Return the [x, y] coordinate for the center point of the cell that contains the specified text.  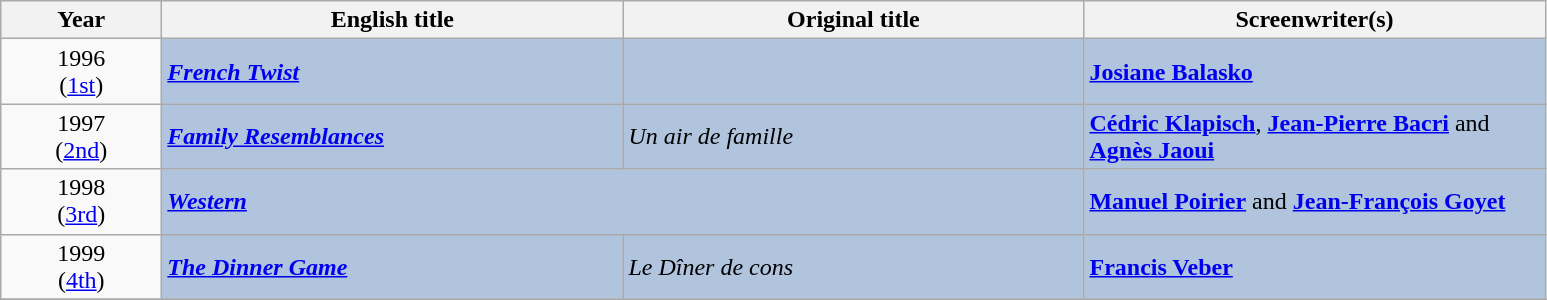
1997(2nd) [82, 136]
1999(4th) [82, 266]
Le Dîner de cons [854, 266]
Josiane Balasko [1314, 72]
Original title [854, 20]
Francis Veber [1314, 266]
1996(1st) [82, 72]
1998(3rd) [82, 202]
English title [392, 20]
Family Resemblances [392, 136]
The Dinner Game [392, 266]
Screenwriter(s) [1314, 20]
Manuel Poirier and Jean-François Goyet [1314, 202]
Un air de famille [854, 136]
Western [623, 202]
French Twist [392, 72]
Cédric Klapisch, Jean-Pierre Bacri and Agnès Jaoui [1314, 136]
Year [82, 20]
